Determine the (X, Y) coordinate at the center of the cell enclosing the given text.  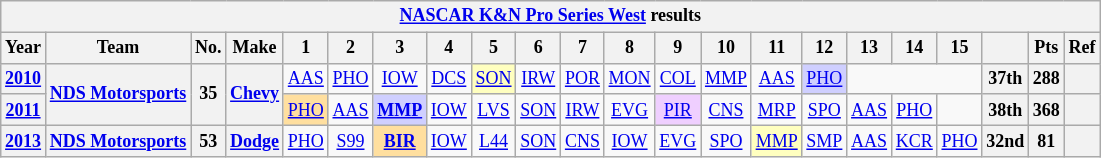
Chevy (255, 94)
11 (776, 48)
37th (1006, 78)
S99 (350, 140)
Ref (1082, 48)
14 (914, 48)
13 (870, 48)
DCS (448, 78)
MON (630, 78)
6 (538, 48)
SMP (824, 140)
LVS (494, 110)
No. (208, 48)
53 (208, 140)
KCR (914, 140)
15 (960, 48)
1 (306, 48)
POR (583, 78)
81 (1047, 140)
Year (24, 48)
3 (400, 48)
BIR (400, 140)
7 (583, 48)
368 (1047, 110)
2013 (24, 140)
Make (255, 48)
9 (678, 48)
5 (494, 48)
4 (448, 48)
Pts (1047, 48)
2010 (24, 78)
32nd (1006, 140)
Team (118, 48)
NASCAR K&N Pro Series West results (550, 16)
288 (1047, 78)
COL (678, 78)
10 (726, 48)
2011 (24, 110)
35 (208, 94)
8 (630, 48)
MRP (776, 110)
L44 (494, 140)
PIR (678, 110)
Dodge (255, 140)
12 (824, 48)
38th (1006, 110)
2 (350, 48)
